Provide the (X, Y) coordinate of the cell's center where the given text is located.  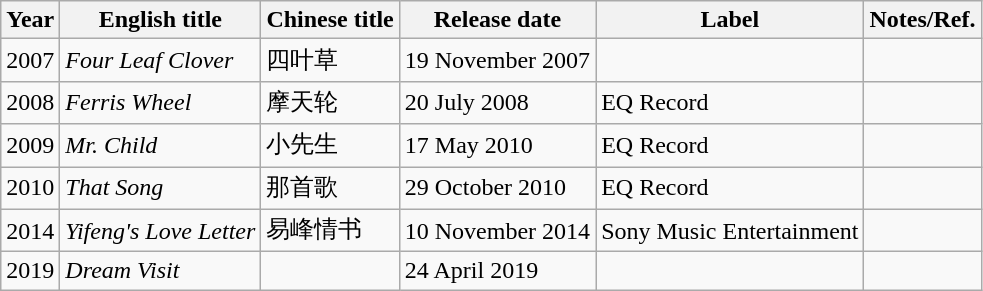
2009 (30, 146)
Four Leaf Clover (160, 60)
17 May 2010 (497, 146)
24 April 2019 (497, 271)
2010 (30, 188)
Chinese title (330, 20)
20 July 2008 (497, 102)
Label (730, 20)
易峰情书 (330, 230)
2019 (30, 271)
Dream Visit (160, 271)
That Song (160, 188)
19 November 2007 (497, 60)
那首歌 (330, 188)
Year (30, 20)
Release date (497, 20)
2014 (30, 230)
2008 (30, 102)
摩天轮 (330, 102)
四叶草 (330, 60)
10 November 2014 (497, 230)
Notes/Ref. (922, 20)
English title (160, 20)
Mr. Child (160, 146)
Ferris Wheel (160, 102)
小先生 (330, 146)
Sony Music Entertainment (730, 230)
2007 (30, 60)
29 October 2010 (497, 188)
Yifeng's Love Letter (160, 230)
